Scan for the cell matching the given text and deliver its [x, y] coordinate at center. 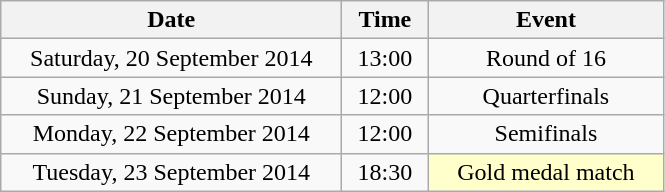
Date [172, 20]
Monday, 22 September 2014 [172, 134]
Semifinals [546, 134]
Tuesday, 23 September 2014 [172, 172]
Quarterfinals [546, 96]
Gold medal match [546, 172]
Round of 16 [546, 58]
Time [385, 20]
13:00 [385, 58]
18:30 [385, 172]
Saturday, 20 September 2014 [172, 58]
Event [546, 20]
Sunday, 21 September 2014 [172, 96]
